Identify which cell holds the provided text, then report its [x, y] central coordinate. 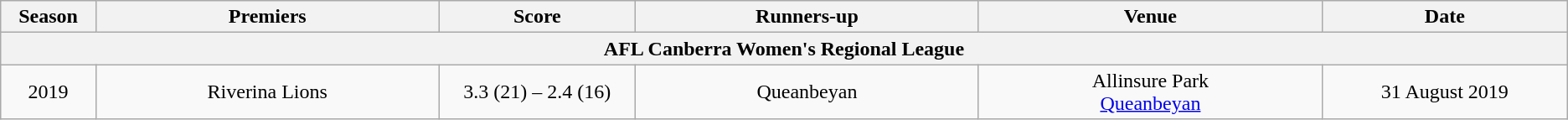
31 August 2019 [1444, 92]
Allinsure ParkQueanbeyan [1150, 92]
Score [537, 17]
3.3 (21) – 2.4 (16) [537, 92]
Season [49, 17]
AFL Canberra Women's Regional League [784, 49]
Riverina Lions [267, 92]
Premiers [267, 17]
Queanbeyan [807, 92]
Runners-up [807, 17]
Date [1444, 17]
2019 [49, 92]
Venue [1150, 17]
